From the cell containing the given text, extract its center point as (X, Y) coordinate. 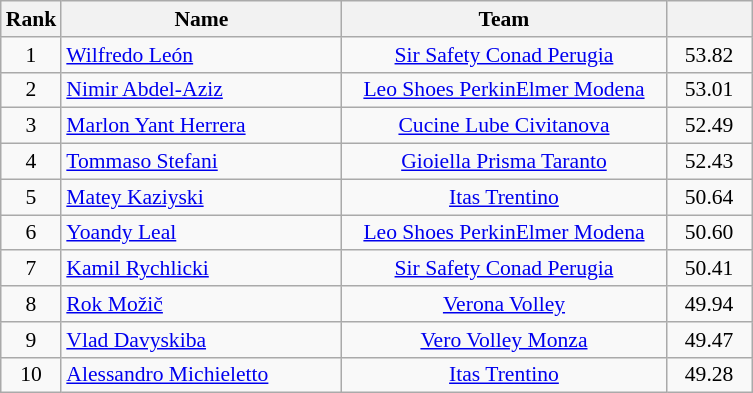
Yoandy Leal (201, 233)
Vlad Davyskiba (201, 340)
Cucine Lube Civitanova (504, 126)
Name (201, 19)
8 (32, 304)
Kamil Rychlicki (201, 269)
Rank (32, 19)
Marlon Yant Herrera (201, 126)
Rok Možič (201, 304)
9 (32, 340)
Matey Kaziyski (201, 197)
Alessandro Michieletto (201, 375)
50.41 (710, 269)
Gioiella Prisma Taranto (504, 162)
2 (32, 90)
53.01 (710, 90)
7 (32, 269)
10 (32, 375)
1 (32, 55)
5 (32, 197)
4 (32, 162)
49.47 (710, 340)
Team (504, 19)
Wilfredo León (201, 55)
50.60 (710, 233)
50.64 (710, 197)
49.28 (710, 375)
52.49 (710, 126)
Nimir Abdel-Aziz (201, 90)
53.82 (710, 55)
3 (32, 126)
6 (32, 233)
Verona Volley (504, 304)
49.94 (710, 304)
52.43 (710, 162)
Tommaso Stefani (201, 162)
Vero Volley Monza (504, 340)
